Determine the (x, y) coordinate at the center of the cell enclosing the given text.  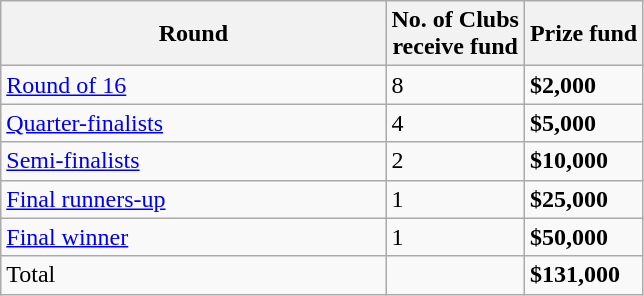
8 (455, 85)
Final winner (194, 237)
$10,000 (583, 161)
4 (455, 123)
$25,000 (583, 199)
2 (455, 161)
Round (194, 34)
Prize fund (583, 34)
$131,000 (583, 275)
No. of Clubsreceive fund (455, 34)
Semi-finalists (194, 161)
$2,000 (583, 85)
Round of 16 (194, 85)
Final runners-up (194, 199)
Total (194, 275)
Quarter-finalists (194, 123)
$5,000 (583, 123)
$50,000 (583, 237)
